Return the (X, Y) coordinate for the center point of the cell that contains the specified text.  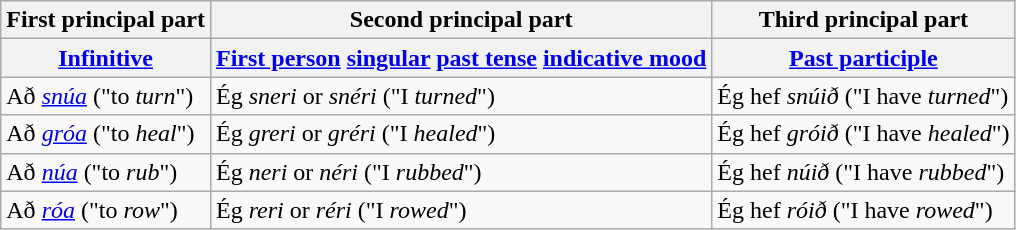
Að róa ("to row") (106, 210)
Að snúa ("to turn") (106, 96)
Ég sneri or snéri ("I turned") (460, 96)
Ég hef gróið ("I have healed") (864, 134)
Third principal part (864, 20)
Infinitive (106, 58)
Að núa ("to rub") (106, 172)
First principal part (106, 20)
Ég reri or réri ("I rowed") (460, 210)
First person singular past tense indicative mood (460, 58)
Second principal part (460, 20)
Ég hef róið ("I have rowed") (864, 210)
Ég greri or gréri ("I healed") (460, 134)
Ég hef núið ("I have rubbed") (864, 172)
Past participle (864, 58)
Ég neri or néri ("I rubbed") (460, 172)
Ég hef snúið ("I have turned") (864, 96)
Að gróa ("to heal") (106, 134)
